Capture the cell that displays the provided text and extract its [X, Y] central coordinate. 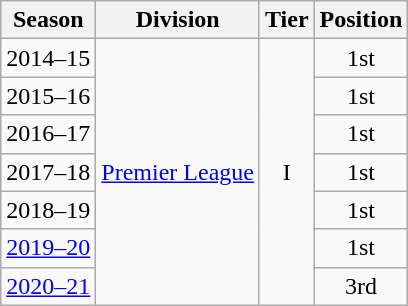
2017–18 [48, 172]
2019–20 [48, 248]
Division [178, 20]
Premier League [178, 172]
I [286, 172]
Season [48, 20]
Position [361, 20]
2014–15 [48, 58]
2015–16 [48, 96]
2018–19 [48, 210]
3rd [361, 286]
Tier [286, 20]
2020–21 [48, 286]
2016–17 [48, 134]
